Extract the [X, Y] coordinate from the center of the cell holding the provided text.  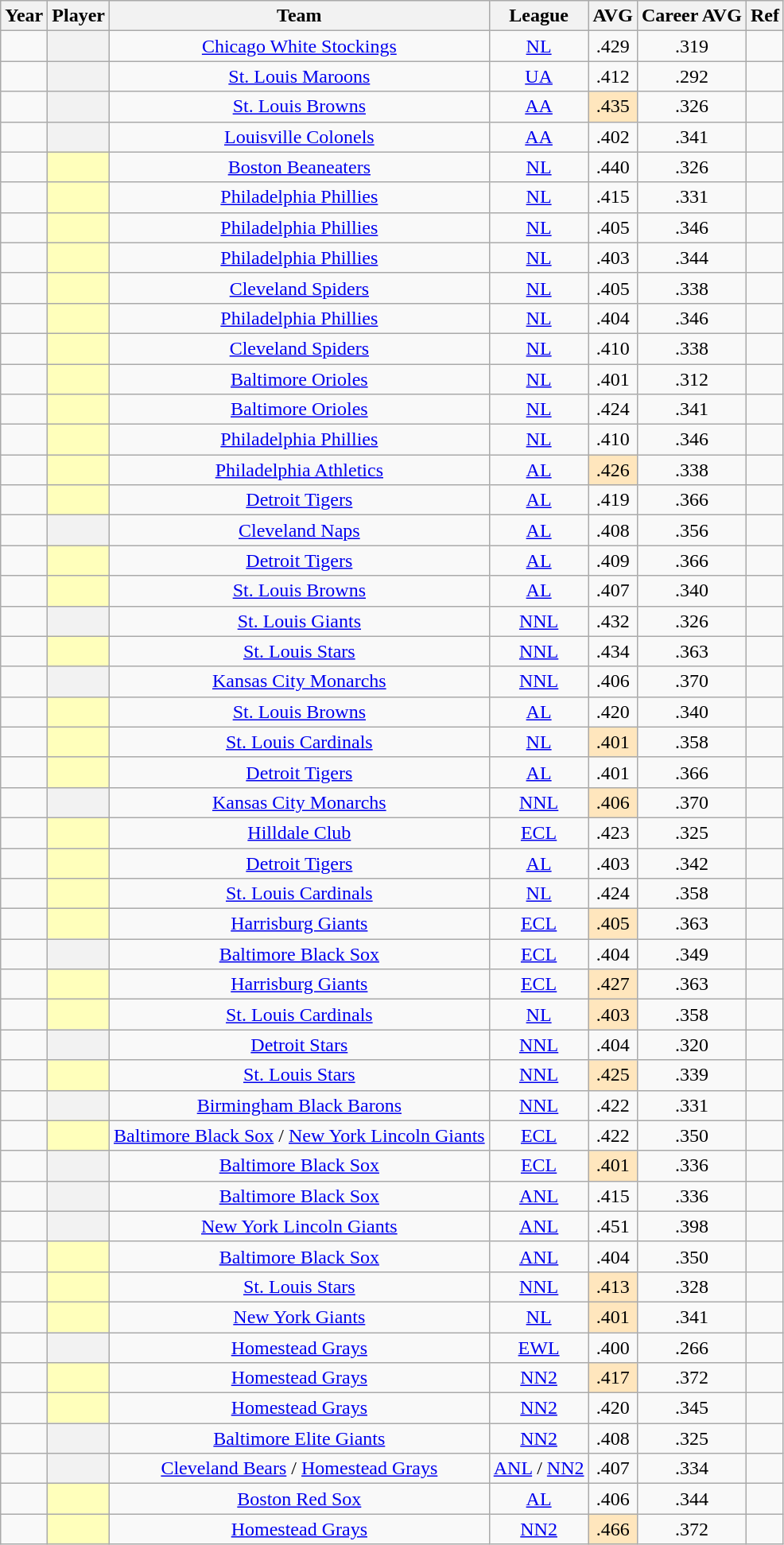
ANL / NN2 [539, 1469]
Louisville Colonels [299, 137]
.425 [612, 1075]
Detroit Stars [299, 1045]
New York Lincoln Giants [299, 1226]
.334 [692, 1469]
Philadelphia Athletics [299, 470]
.320 [692, 1045]
.466 [612, 1529]
.349 [692, 954]
.432 [612, 621]
.451 [612, 1226]
.339 [692, 1075]
.400 [612, 1348]
Team [299, 16]
.342 [692, 863]
EWL [539, 1348]
Cleveland Bears / Homestead Grays [299, 1469]
Chicago White Stockings [299, 46]
.409 [612, 561]
.319 [692, 46]
Cleveland Naps [299, 530]
.429 [612, 46]
Birmingham Black Barons [299, 1105]
.312 [692, 379]
.292 [692, 76]
.266 [692, 1348]
.356 [692, 530]
UA [539, 76]
.412 [612, 76]
.402 [612, 137]
Hilldale Club [299, 833]
Ref [765, 16]
Boston Beaneaters [299, 167]
New York Giants [299, 1317]
.345 [692, 1408]
.398 [692, 1226]
League [539, 16]
.427 [612, 984]
.419 [612, 500]
Boston Red Sox [299, 1499]
Baltimore Elite Giants [299, 1438]
Career AVG [692, 16]
.417 [612, 1378]
AVG [612, 16]
.423 [612, 833]
.434 [612, 651]
Player [79, 16]
.426 [612, 470]
Year [24, 16]
Baltimore Black Sox / New York Lincoln Giants [299, 1135]
St. Louis Giants [299, 621]
.435 [612, 107]
St. Louis Maroons [299, 76]
.440 [612, 167]
.328 [692, 1287]
.413 [612, 1287]
